Return the (x, y) coordinate for the center point of the cell that contains the specified text.  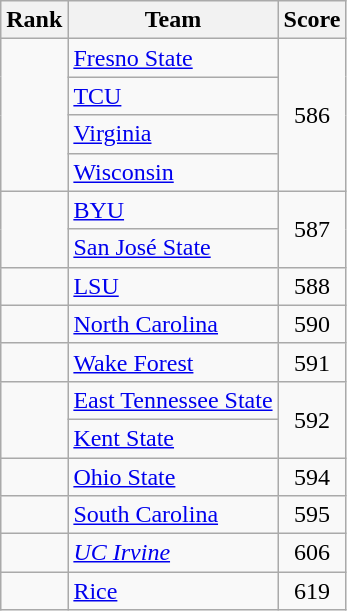
591 (312, 362)
595 (312, 515)
UC Irvine (173, 553)
South Carolina (173, 515)
Team (173, 20)
592 (312, 419)
590 (312, 324)
Virginia (173, 134)
North Carolina (173, 324)
BYU (173, 210)
588 (312, 286)
587 (312, 229)
Ohio State (173, 477)
Rank (34, 20)
594 (312, 477)
606 (312, 553)
East Tennessee State (173, 400)
TCU (173, 96)
Kent State (173, 438)
619 (312, 591)
Wake Forest (173, 362)
San José State (173, 248)
586 (312, 115)
Fresno State (173, 58)
Wisconsin (173, 172)
Score (312, 20)
Rice (173, 591)
LSU (173, 286)
